Find where the given text appears and provide that cell's center as (x, y) coordinate. 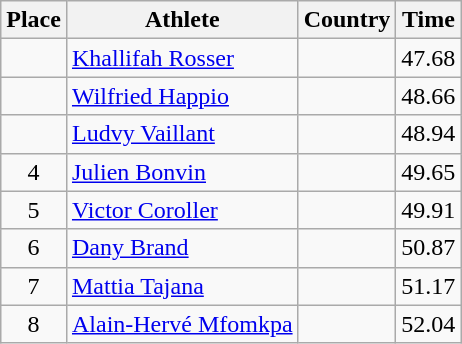
Mattia Tajana (182, 286)
Athlete (182, 20)
Ludvy Vaillant (182, 134)
Wilfried Happio (182, 96)
50.87 (428, 248)
4 (34, 172)
Dany Brand (182, 248)
52.04 (428, 324)
51.17 (428, 286)
Victor Coroller (182, 210)
Place (34, 20)
49.65 (428, 172)
Time (428, 20)
Country (347, 20)
7 (34, 286)
5 (34, 210)
Alain-Hervé Mfomkpa (182, 324)
48.94 (428, 134)
48.66 (428, 96)
Julien Bonvin (182, 172)
47.68 (428, 58)
49.91 (428, 210)
6 (34, 248)
Khallifah Rosser (182, 58)
8 (34, 324)
